From the cell containing the given text, extract its center point as [x, y] coordinate. 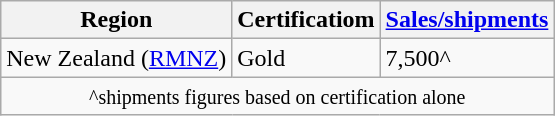
New Zealand (RMNZ) [116, 58]
Certificatiom [306, 20]
Gold [306, 58]
Sales/shipments [467, 20]
^shipments figures based on certification alone [278, 96]
Region [116, 20]
7,500^ [467, 58]
